Identify which cell holds the provided text, then report its (x, y) central coordinate. 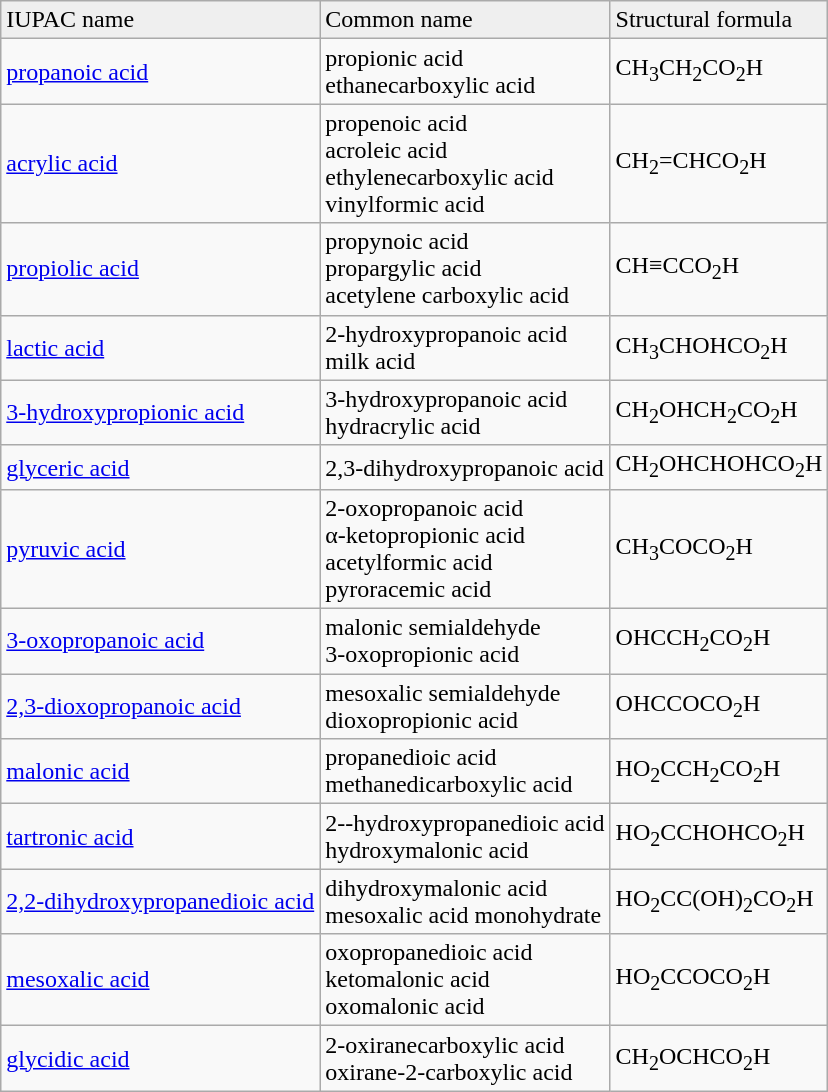
HO2CCHOHCO2H (719, 836)
dihydroxymalonic acidmesoxalic acid monohydrate (465, 902)
2,2-dihydroxypropanedioic acid (160, 902)
CH2OHCH2CO2H (719, 412)
CH2OHCHOHCO2H (719, 467)
2,3-dihydroxypropanoic acid (465, 467)
2--hydroxypropanedioic acidhydroxymalonic acid (465, 836)
acrylic acid (160, 164)
HO2CCOCO2H (719, 980)
lactic acid (160, 348)
3-hydroxypropanoic acidhydracrylic acid (465, 412)
CH3CHOHCO2H (719, 348)
pyruvic acid (160, 548)
CH3COCO2H (719, 548)
tartronic acid (160, 836)
propiolic acid (160, 269)
2-oxopropanoic acidα-ketopropionic acidacetylformic acidpyroracemic acid (465, 548)
mesoxalic semialdehydedioxopropionic acid (465, 706)
malonic semialdehyde3-oxopropionic acid (465, 642)
Common name (465, 20)
OHCCOCO2H (719, 706)
mesoxalic acid (160, 980)
propionic acidethanecarboxylic acid (465, 72)
CH≡CCO2H (719, 269)
3-hydroxypropionic acid (160, 412)
glycidic acid (160, 1058)
HO2CCH2CO2H (719, 772)
2-oxiranecarboxylic acidoxirane-2-carboxylic acid (465, 1058)
malonic acid (160, 772)
propynoic acidpropargylic acidacetylene carboxylic acid (465, 269)
3-oxopropanoic acid (160, 642)
2-hydroxypropanoic acidmilk acid (465, 348)
propanoic acid (160, 72)
IUPAC name (160, 20)
Structural formula (719, 20)
CH2OCHCO2H (719, 1058)
propanedioic acid methanedicarboxylic acid (465, 772)
2,3-dioxopropanoic acid (160, 706)
oxopropanedioic acidketomalonic acidoxomalonic acid (465, 980)
HO2CC(OH)2CO2H (719, 902)
CH3CH2CO2H (719, 72)
CH2=CHCO2H (719, 164)
propenoic acidacroleic acidethylenecarboxylic acidvinylformic acid (465, 164)
OHCCH2CO2H (719, 642)
glyceric acid (160, 467)
